Return the [x, y] coordinate for the center point of the cell that contains the specified text.  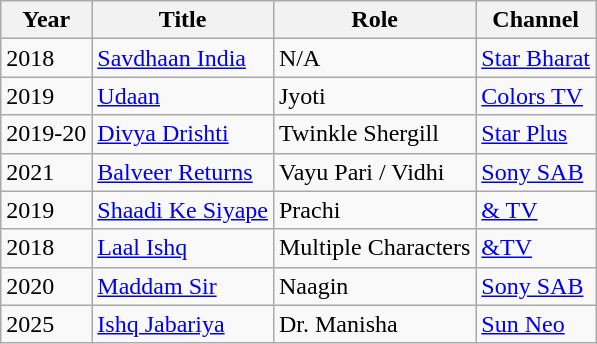
Star Bharat [536, 58]
Udaan [183, 96]
Naagin [374, 286]
2020 [46, 286]
Laal Ishq [183, 248]
Jyoti [374, 96]
2021 [46, 172]
Title [183, 20]
Year [46, 20]
N/A [374, 58]
Multiple Characters [374, 248]
Divya Drishti [183, 134]
&TV [536, 248]
Ishq Jabariya [183, 324]
Balveer Returns [183, 172]
Twinkle Shergill [374, 134]
Colors TV [536, 96]
Maddam Sir [183, 286]
Vayu Pari / Vidhi [374, 172]
Dr. Manisha [374, 324]
2025 [46, 324]
2019-20 [46, 134]
Star Plus [536, 134]
Sun Neo [536, 324]
Prachi [374, 210]
& TV [536, 210]
Channel [536, 20]
Shaadi Ke Siyape [183, 210]
Role [374, 20]
Savdhaan India [183, 58]
